For the text-containing cell, return its midpoint in [x, y] coordinate format. 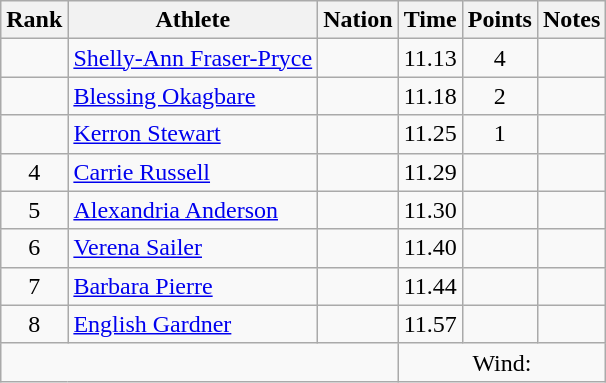
11.13 [430, 58]
Verena Sailer [193, 248]
Shelly-Ann Fraser-Pryce [193, 58]
Barbara Pierre [193, 286]
Notes [571, 20]
11.57 [430, 324]
Carrie Russell [193, 172]
2 [500, 96]
Wind: [502, 362]
Blessing Okagbare [193, 96]
11.44 [430, 286]
6 [34, 248]
Kerron Stewart [193, 134]
English Gardner [193, 324]
11.30 [430, 210]
Time [430, 20]
8 [34, 324]
Nation [358, 20]
Athlete [193, 20]
1 [500, 134]
7 [34, 286]
11.25 [430, 134]
Alexandria Anderson [193, 210]
11.40 [430, 248]
5 [34, 210]
11.29 [430, 172]
Points [500, 20]
11.18 [430, 96]
Rank [34, 20]
